Output the (X, Y) coordinate of the center of the cell containing the given text.  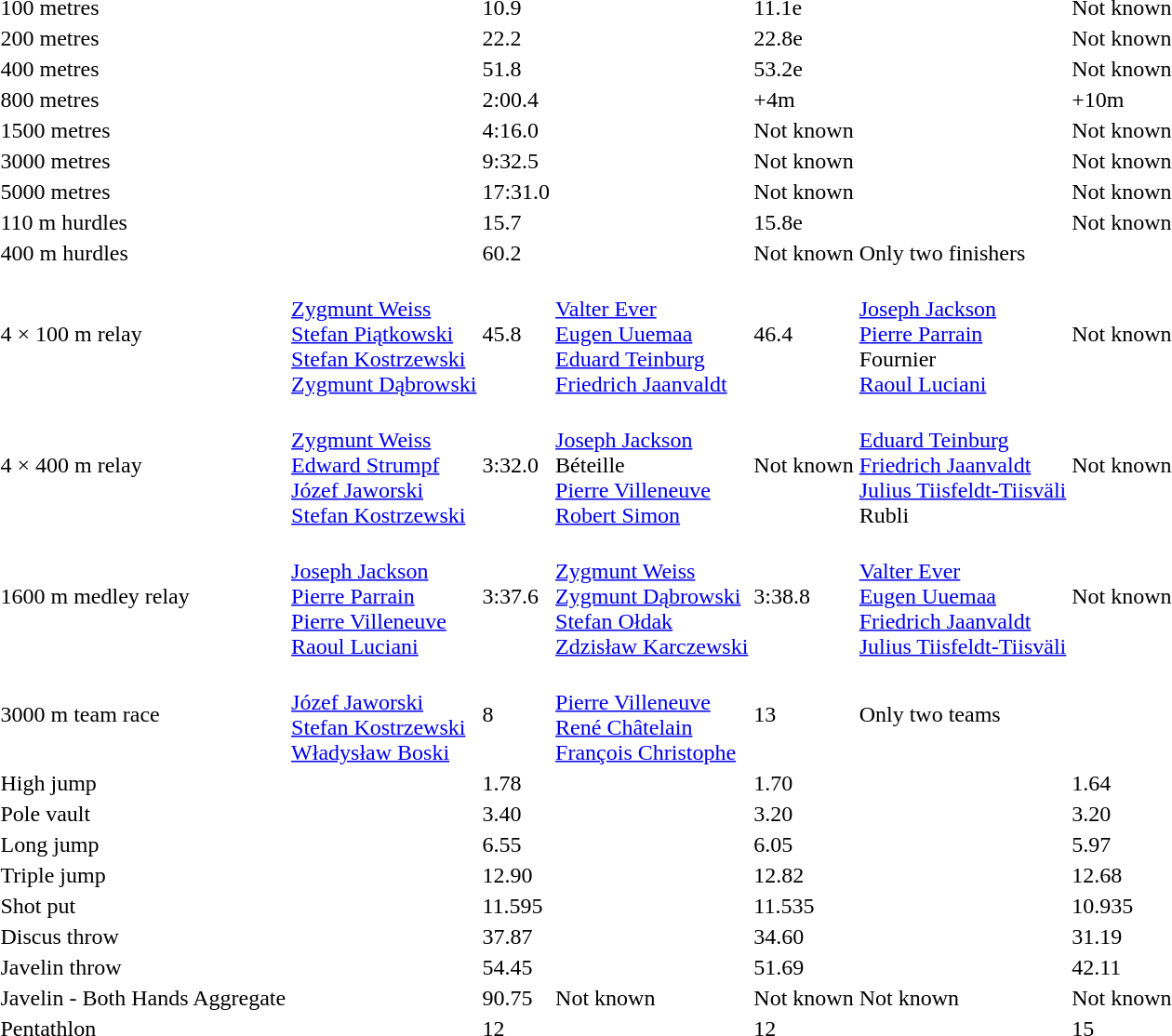
3:37.6 (516, 596)
3:32.0 (516, 465)
6.05 (804, 844)
+4m (804, 100)
22.2 (516, 38)
Joseph JacksonBéteillePierre VilleneuveRobert Simon (652, 465)
Zygmunt WeissStefan PiątkowskiStefan KostrzewskiZygmunt Dąbrowski (384, 334)
12.82 (804, 875)
3:38.8 (804, 596)
Valter EverEugen UuemaaEduard TeinburgFriedrich Jaanvaldt (652, 334)
34.60 (804, 936)
13 (804, 714)
45.8 (516, 334)
51.8 (516, 69)
Only two teams (963, 714)
53.2e (804, 69)
90.75 (516, 998)
51.69 (804, 967)
1.78 (516, 783)
Józef JaworskiStefan KostrzewskiWładysław Boski (384, 714)
8 (516, 714)
3.20 (804, 814)
Eduard TeinburgFriedrich JaanvaldtJulius Tiisfeldt-TiisväliRubli (963, 465)
2:00.4 (516, 100)
15.7 (516, 222)
1.70 (804, 783)
3.40 (516, 814)
6.55 (516, 844)
Zygmunt WeissZygmunt DąbrowskiStefan OłdakZdzisław Karczewski (652, 596)
17:31.0 (516, 192)
Joseph JacksonPierre ParrainFournierRaoul Luciani (963, 334)
12.90 (516, 875)
11.535 (804, 906)
22.8e (804, 38)
Only two finishers (963, 253)
15.8e (804, 222)
Pierre VilleneuveRené ChâtelainFrançois Christophe (652, 714)
60.2 (516, 253)
11.595 (516, 906)
37.87 (516, 936)
4:16.0 (516, 130)
Valter EverEugen UuemaaFriedrich JaanvaldtJulius Tiisfeldt-Tiisväli (963, 596)
Joseph JacksonPierre ParrainPierre VilleneuveRaoul Luciani (384, 596)
54.45 (516, 967)
46.4 (804, 334)
9:32.5 (516, 161)
Zygmunt WeissEdward StrumpfJózef JaworskiStefan Kostrzewski (384, 465)
